Determine the (X, Y) coordinate at the center of the cell enclosing the given text.  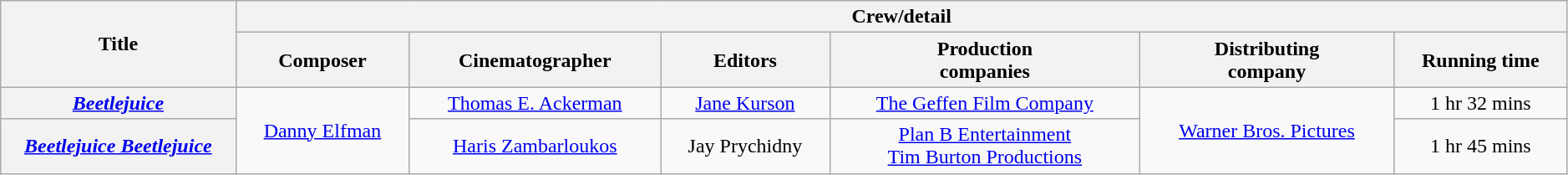
Beetlejuice Beetlejuice (119, 146)
Danny Elfman (322, 131)
Jay Prychidny (745, 146)
Title (119, 44)
1 hr 45 mins (1480, 146)
Beetlejuice (119, 103)
Haris Zambarloukos (535, 146)
Jane Kurson (745, 103)
Productioncompanies (985, 60)
Thomas E. Ackerman (535, 103)
Crew/detail (901, 17)
Composer (322, 60)
Plan B EntertainmentTim Burton Productions (985, 146)
Editors (745, 60)
Distributingcompany (1267, 60)
Running time (1480, 60)
The Geffen Film Company (985, 103)
Cinematographer (535, 60)
Warner Bros. Pictures (1267, 131)
1 hr 32 mins (1480, 103)
